For the text-containing cell, return its midpoint in [x, y] coordinate format. 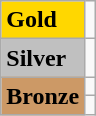
Silver [43, 58]
Bronze [43, 96]
Gold [43, 20]
